Find where the given text appears and provide that cell's center as [X, Y] coordinate. 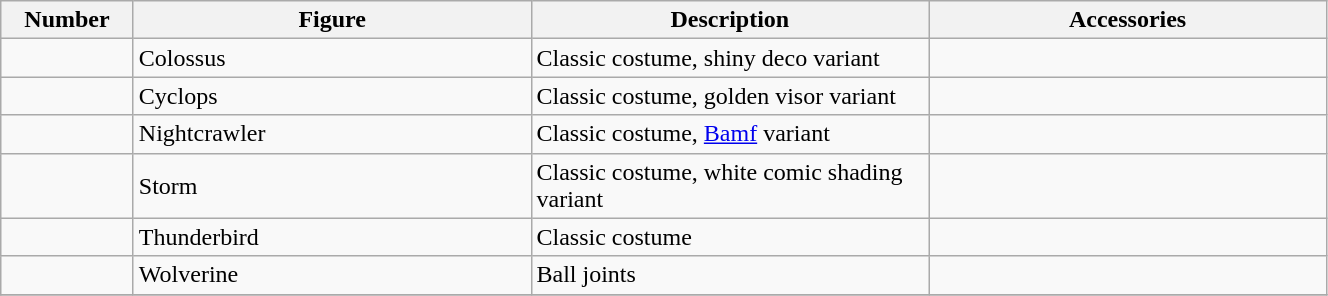
Colossus [332, 58]
Thunderbird [332, 237]
Number [68, 20]
Classic costume, white comic shading variant [730, 186]
Classic costume [730, 237]
Cyclops [332, 96]
Figure [332, 20]
Classic costume, Bamf variant [730, 134]
Ball joints [730, 275]
Nightcrawler [332, 134]
Wolverine [332, 275]
Classic costume, golden visor variant [730, 96]
Accessories [1128, 20]
Storm [332, 186]
Description [730, 20]
Classic costume, shiny deco variant [730, 58]
